Identify which cell holds the provided text, then report its (X, Y) central coordinate. 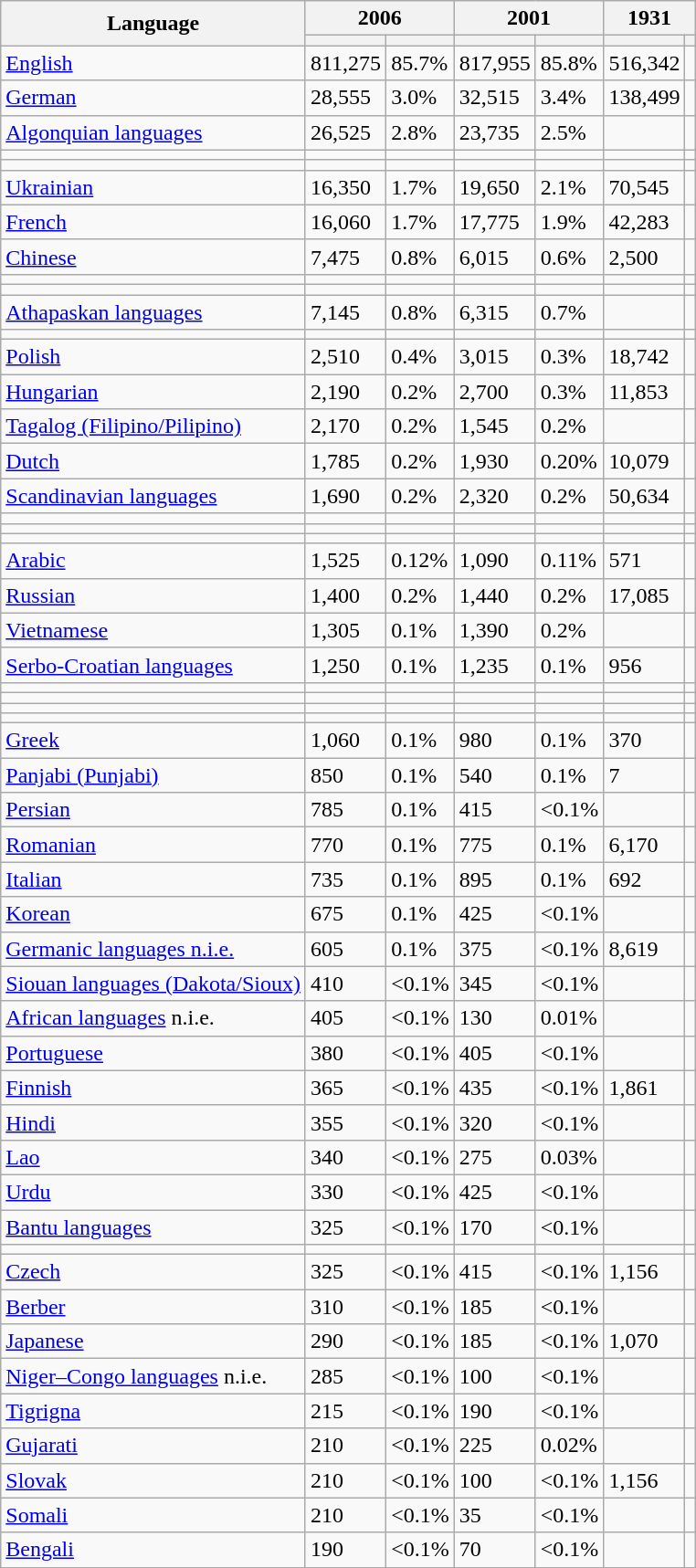
3.0% (420, 98)
2,190 (345, 392)
16,350 (345, 187)
2,510 (345, 357)
Germanic languages n.i.e. (153, 949)
1.9% (570, 222)
Dutch (153, 461)
285 (345, 1376)
Arabic (153, 561)
2001 (529, 18)
Greek (153, 741)
70,545 (645, 187)
Persian (153, 810)
735 (345, 879)
817,955 (495, 63)
1,861 (645, 1088)
Hungarian (153, 392)
Vietnamese (153, 630)
2,320 (495, 496)
1,545 (495, 426)
19,650 (495, 187)
2.8% (420, 132)
1,090 (495, 561)
English (153, 63)
956 (645, 665)
0.7% (570, 311)
Lao (153, 1157)
German (153, 98)
7 (645, 775)
Urdu (153, 1192)
1,250 (345, 665)
6,015 (495, 257)
28,555 (345, 98)
16,060 (345, 222)
1,060 (345, 741)
6,315 (495, 311)
50,634 (645, 496)
7,475 (345, 257)
1,070 (645, 1342)
3.4% (570, 98)
85.8% (570, 63)
275 (495, 1157)
Tagalog (Filipino/Pilipino) (153, 426)
Korean (153, 914)
895 (495, 879)
692 (645, 879)
23,735 (495, 132)
Algonquian languages (153, 132)
Athapaskan languages (153, 311)
17,775 (495, 222)
2,700 (495, 392)
Hindi (153, 1122)
330 (345, 1192)
320 (495, 1122)
7,145 (345, 311)
1,930 (495, 461)
980 (495, 741)
540 (495, 775)
0.20% (570, 461)
290 (345, 1342)
375 (495, 949)
10,079 (645, 461)
18,742 (645, 357)
1,440 (495, 595)
32,515 (495, 98)
2006 (380, 18)
435 (495, 1088)
70 (495, 1550)
Japanese (153, 1342)
6,170 (645, 845)
0.03% (570, 1157)
8,619 (645, 949)
Italian (153, 879)
Chinese (153, 257)
Russian (153, 595)
1,390 (495, 630)
775 (495, 845)
215 (345, 1411)
1,690 (345, 496)
0.12% (420, 561)
0.02% (570, 1446)
3,015 (495, 357)
571 (645, 561)
355 (345, 1122)
605 (345, 949)
Czech (153, 1272)
Bantu languages (153, 1226)
Slovak (153, 1480)
170 (495, 1226)
2.5% (570, 132)
Ukrainian (153, 187)
1,235 (495, 665)
1,305 (345, 630)
Language (153, 24)
26,525 (345, 132)
1,785 (345, 461)
Polish (153, 357)
0.6% (570, 257)
516,342 (645, 63)
0.4% (420, 357)
130 (495, 1018)
811,275 (345, 63)
Scandinavian languages (153, 496)
2,500 (645, 257)
1,400 (345, 595)
Bengali (153, 1550)
0.01% (570, 1018)
675 (345, 914)
Portuguese (153, 1053)
365 (345, 1088)
770 (345, 845)
1,525 (345, 561)
Berber (153, 1307)
Panjabi (Punjabi) (153, 775)
85.7% (420, 63)
42,283 (645, 222)
Somali (153, 1515)
380 (345, 1053)
2,170 (345, 426)
370 (645, 741)
0.11% (570, 561)
11,853 (645, 392)
2.1% (570, 187)
Romanian (153, 845)
345 (495, 984)
225 (495, 1446)
Siouan languages (Dakota/Sioux) (153, 984)
Finnish (153, 1088)
785 (345, 810)
35 (495, 1515)
African languages n.i.e. (153, 1018)
Tigrigna (153, 1411)
850 (345, 775)
340 (345, 1157)
French (153, 222)
17,085 (645, 595)
410 (345, 984)
310 (345, 1307)
138,499 (645, 98)
Serbo-Croatian languages (153, 665)
Niger–Congo languages n.i.e. (153, 1376)
1931 (649, 18)
Gujarati (153, 1446)
